Extract the (X, Y) coordinate from the center of the cell holding the provided text.  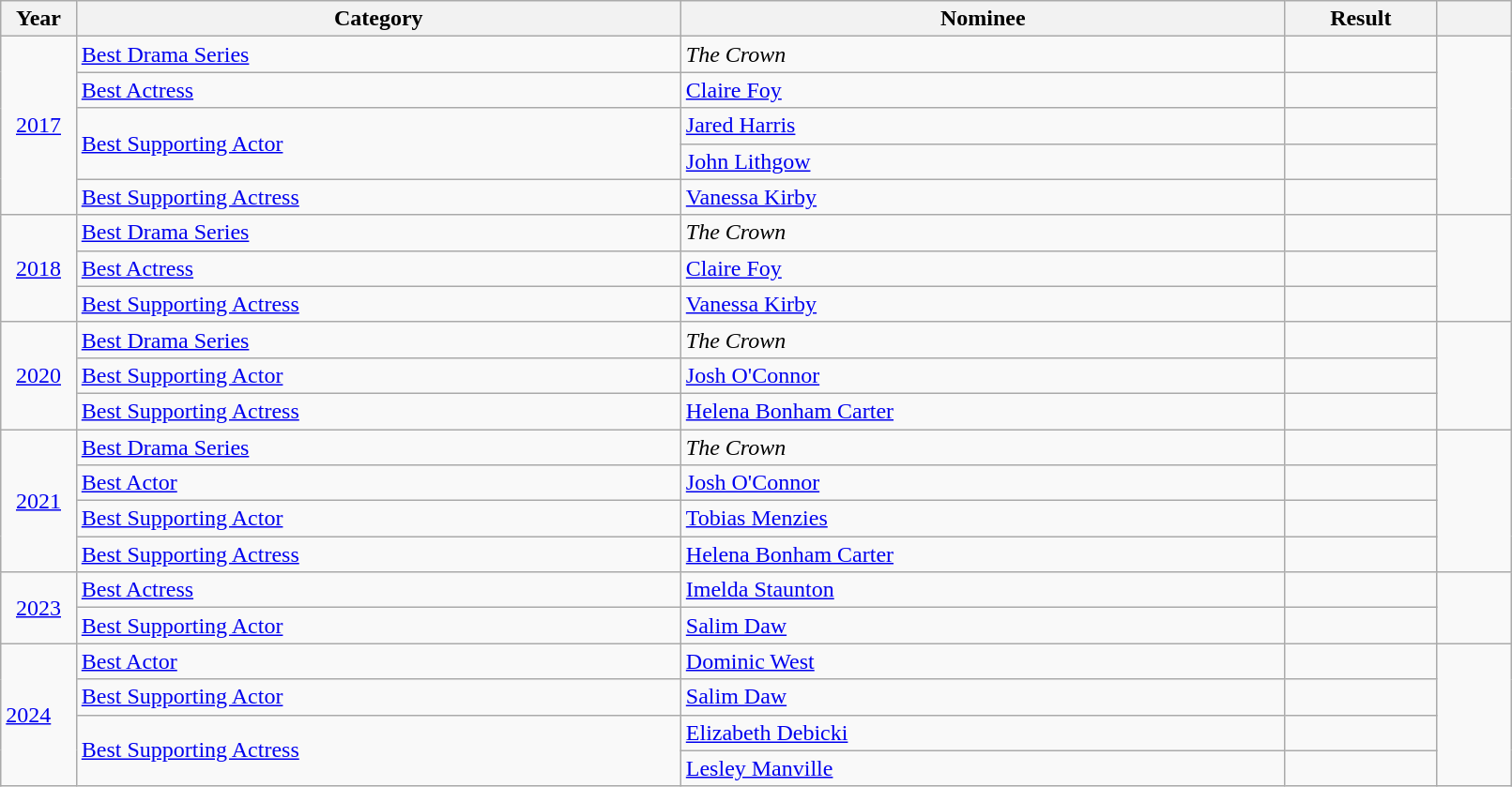
Imelda Staunton (983, 590)
2021 (38, 501)
2020 (38, 375)
Lesley Manville (983, 768)
Year (38, 19)
2024 (38, 715)
John Lithgow (983, 161)
2023 (38, 608)
2018 (38, 268)
Category (378, 19)
Jared Harris (983, 126)
Elizabeth Debicki (983, 733)
Dominic West (983, 661)
Result (1361, 19)
Tobias Menzies (983, 519)
Nominee (983, 19)
2017 (38, 126)
